From the cell containing the given text, extract its center point as (X, Y) coordinate. 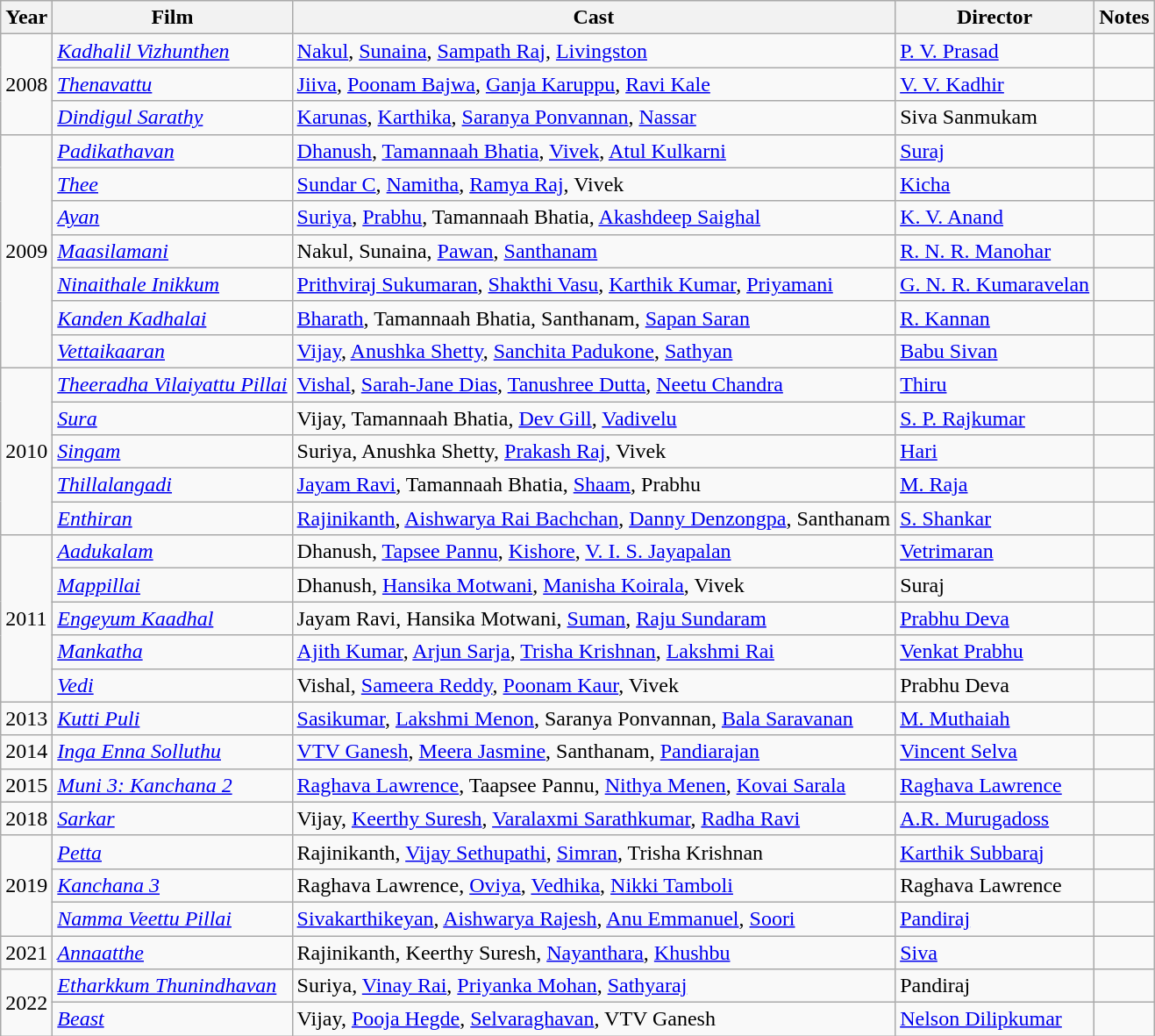
G. N. R. Kumaravelan (995, 284)
Kanden Kadhalai (172, 318)
Beast (172, 1019)
Petta (172, 852)
R. Kannan (995, 318)
Siva Sanmukam (995, 118)
Mankatha (172, 652)
2022 (26, 1003)
Thillalangadi (172, 485)
2019 (26, 885)
2013 (26, 718)
Dhanush, Tamannaah Bhatia, Vivek, Atul Kulkarni (594, 151)
Thee (172, 184)
Film (172, 18)
Siva (995, 952)
Kadhalil Vizhunthen (172, 51)
Maasilamani (172, 251)
Vijay, Tamannaah Bhatia, Dev Gill, Vadivelu (594, 418)
Venkat Prabhu (995, 652)
Mappillai (172, 585)
Sarkar (172, 818)
2018 (26, 818)
Babu Sivan (995, 351)
Rajinikanth, Aishwarya Rai Bachchan, Danny Denzongpa, Santhanam (594, 518)
Suriya, Anushka Shetty, Prakash Raj, Vivek (594, 452)
Aadukalam (172, 552)
Vishal, Sameera Reddy, Poonam Kaur, Vivek (594, 685)
Notes (1124, 18)
Ninaithale Inikkum (172, 284)
R. N. R. Manohar (995, 251)
Vijay, Keerthy Suresh, Varalaxmi Sarathkumar, Radha Ravi (594, 818)
Prithviraj Sukumaran, Shakthi Vasu, Karthik Kumar, Priyamani (594, 284)
Rajinikanth, Keerthy Suresh, Nayanthara, Khushbu (594, 952)
Vijay, Pooja Hegde, Selvaraghavan, VTV Ganesh (594, 1019)
Rajinikanth, Vijay Sethupathi, Simran, Trisha Krishnan (594, 852)
Jayam Ravi, Tamannaah Bhatia, Shaam, Prabhu (594, 485)
Dindigul Sarathy (172, 118)
2009 (26, 251)
2014 (26, 752)
Padikathavan (172, 151)
Bharath, Tamannaah Bhatia, Santhanam, Sapan Saran (594, 318)
Engeyum Kaadhal (172, 618)
Suriya, Prabhu, Tamannaah Bhatia, Akashdeep Saighal (594, 218)
Hari (995, 452)
Sundar C, Namitha, Ramya Raj, Vivek (594, 184)
Nakul, Sunaina, Sampath Raj, Livingston (594, 51)
S. Shankar (995, 518)
Theeradha Vilaiyattu Pillai (172, 384)
2008 (26, 84)
Karthik Subbaraj (995, 852)
K. V. Anand (995, 218)
Karunas, Karthika, Saranya Ponvannan, Nassar (594, 118)
Nelson Dilipkumar (995, 1019)
Namma Veettu Pillai (172, 918)
Director (995, 18)
Dhanush, Tapsee Pannu, Kishore, V. I. S. Jayapalan (594, 552)
Enthiran (172, 518)
Sivakarthikeyan, Aishwarya Rajesh, Anu Emmanuel, Soori (594, 918)
Kutti Puli (172, 718)
Vetrimaran (995, 552)
Vedi (172, 685)
Vijay, Anushka Shetty, Sanchita Padukone, Sathyan (594, 351)
Kanchana 3 (172, 885)
2010 (26, 451)
V. V. Kadhir (995, 84)
Vincent Selva (995, 752)
A.R. Murugadoss (995, 818)
P. V. Prasad (995, 51)
Sura (172, 418)
Cast (594, 18)
Ayan (172, 218)
Vishal, Sarah-Jane Dias, Tanushree Dutta, Neetu Chandra (594, 384)
Etharkkum Thunindhavan (172, 986)
Thenavattu (172, 84)
2015 (26, 785)
Annaatthe (172, 952)
Thiru (995, 384)
Sasikumar, Lakshmi Menon, Saranya Ponvannan, Bala Saravanan (594, 718)
Jayam Ravi, Hansika Motwani, Suman, Raju Sundaram (594, 618)
Raghava Lawrence, Oviya, Vedhika, Nikki Tamboli (594, 885)
Jiiva, Poonam Bajwa, Ganja Karuppu, Ravi Kale (594, 84)
Suriya, Vinay Rai, Priyanka Mohan, Sathyaraj (594, 986)
S. P. Rajkumar (995, 418)
Inga Enna Solluthu (172, 752)
Dhanush, Hansika Motwani, Manisha Koirala, Vivek (594, 585)
Kicha (995, 184)
Singam (172, 452)
Nakul, Sunaina, Pawan, Santhanam (594, 251)
Ajith Kumar, Arjun Sarja, Trisha Krishnan, Lakshmi Rai (594, 652)
Raghava Lawrence, Taapsee Pannu, Nithya Menen, Kovai Sarala (594, 785)
Muni 3: Kanchana 2 (172, 785)
Year (26, 18)
2021 (26, 952)
Vettaikaaran (172, 351)
2011 (26, 618)
VTV Ganesh, Meera Jasmine, Santhanam, Pandiarajan (594, 752)
M. Raja (995, 485)
M. Muthaiah (995, 718)
